Find where the given text appears and provide that cell's center as (X, Y) coordinate. 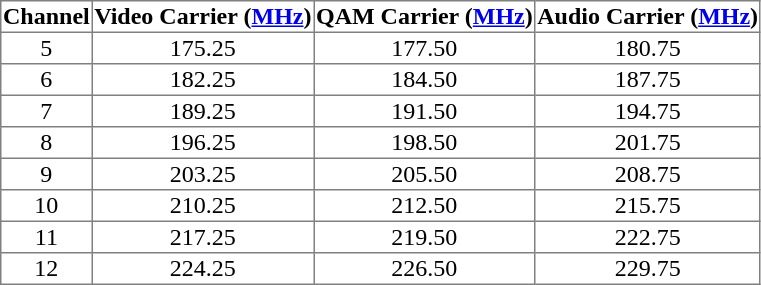
7 (46, 111)
203.25 (203, 174)
198.50 (424, 143)
Channel (46, 17)
219.50 (424, 237)
10 (46, 206)
205.50 (424, 174)
194.75 (648, 111)
184.50 (424, 80)
12 (46, 269)
189.25 (203, 111)
177.50 (424, 48)
224.25 (203, 269)
191.50 (424, 111)
229.75 (648, 269)
210.25 (203, 206)
6 (46, 80)
Audio Carrier (MHz) (648, 17)
175.25 (203, 48)
180.75 (648, 48)
182.25 (203, 80)
QAM Carrier (MHz) (424, 17)
212.50 (424, 206)
215.75 (648, 206)
217.25 (203, 237)
196.25 (203, 143)
9 (46, 174)
11 (46, 237)
Video Carrier (MHz) (203, 17)
187.75 (648, 80)
201.75 (648, 143)
226.50 (424, 269)
222.75 (648, 237)
208.75 (648, 174)
8 (46, 143)
5 (46, 48)
